Return (X, Y) of the center of cell containing provided text 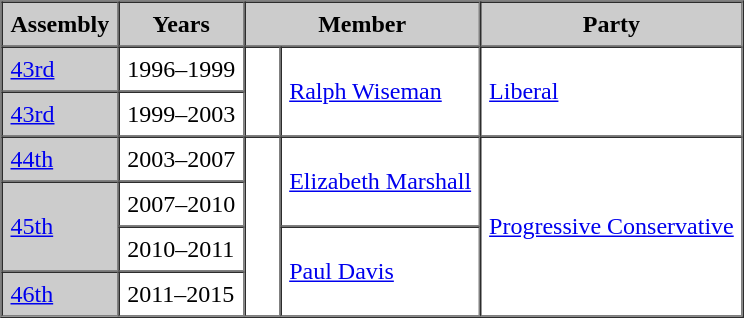
Years (181, 24)
2003–2007 (181, 158)
Member (362, 24)
Progressive Conservative (612, 226)
Paul Davis (380, 271)
2007–2010 (181, 204)
1996–1999 (181, 68)
Assembly (60, 24)
2010–2011 (181, 248)
1999–2003 (181, 114)
Ralph Wiseman (380, 91)
Elizabeth Marshall (380, 181)
2011–2015 (181, 294)
44th (60, 158)
45th (60, 227)
Liberal (612, 91)
46th (60, 294)
Party (612, 24)
